For the text-containing cell, return its midpoint in (x, y) coordinate format. 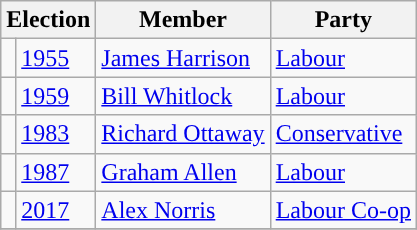
Alex Norris (183, 210)
Labour Co-op (343, 210)
1987 (56, 172)
Bill Whitlock (183, 96)
1955 (56, 58)
Graham Allen (183, 172)
Conservative (343, 134)
James Harrison (183, 58)
Party (343, 20)
1959 (56, 96)
Richard Ottaway (183, 134)
1983 (56, 134)
Election (48, 20)
2017 (56, 210)
Member (183, 20)
